Scan for the cell matching the given text and deliver its (x, y) coordinate at center. 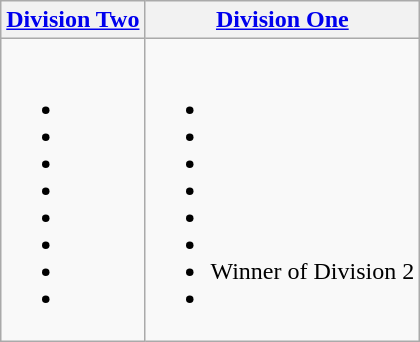
Division Two (73, 20)
Winner of Division 2 (282, 190)
Division One (282, 20)
